Provide the [x, y] coordinate of the cell's center where the given text is located.  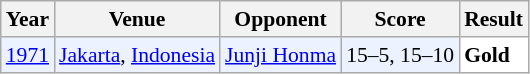
1971 [28, 55]
Score [400, 19]
Year [28, 19]
Result [494, 19]
Venue [137, 19]
Opponent [280, 19]
15–5, 15–10 [400, 55]
Jakarta, Indonesia [137, 55]
Gold [494, 55]
Junji Honma [280, 55]
